Return (x, y) of the center of cell containing provided text 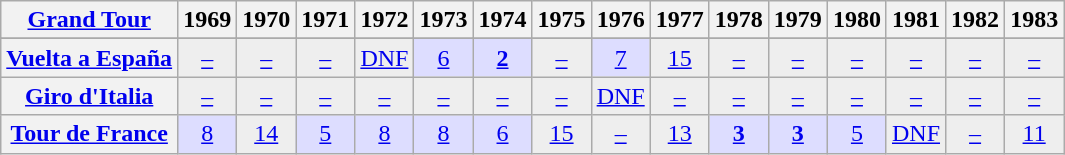
1978 (738, 20)
1981 (916, 20)
Giro d'Italia (90, 96)
1975 (562, 20)
11 (1034, 134)
7 (620, 58)
1977 (680, 20)
1976 (620, 20)
1970 (266, 20)
Tour de France (90, 134)
14 (266, 134)
2 (502, 58)
1972 (384, 20)
Grand Tour (90, 20)
13 (680, 134)
1969 (208, 20)
1974 (502, 20)
1980 (856, 20)
1973 (444, 20)
Vuelta a España (90, 58)
1971 (326, 20)
1982 (976, 20)
1979 (798, 20)
1983 (1034, 20)
